From the cell containing the given text, extract its center point as [x, y] coordinate. 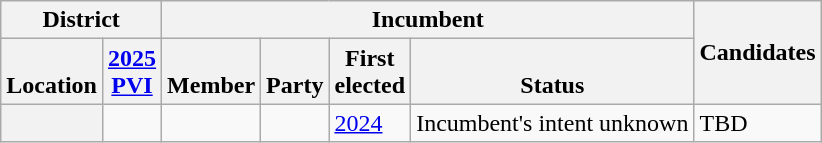
Incumbent [428, 20]
Party [295, 72]
Member [212, 72]
Location [52, 72]
TBD [758, 123]
Status [552, 72]
2025PVI [132, 72]
Incumbent's intent unknown [552, 123]
Firstelected [370, 72]
Candidates [758, 52]
2024 [370, 123]
District [82, 20]
